Provide the [x, y] coordinate of the cell's center where the given text is located.  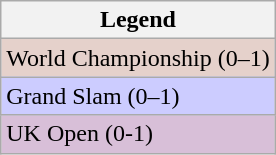
World Championship (0–1) [138, 58]
Grand Slam (0–1) [138, 96]
UK Open (0-1) [138, 134]
Legend [138, 20]
